Pinpoint the cell where the given text exists, returning its (X, Y) midpoint coordinate. 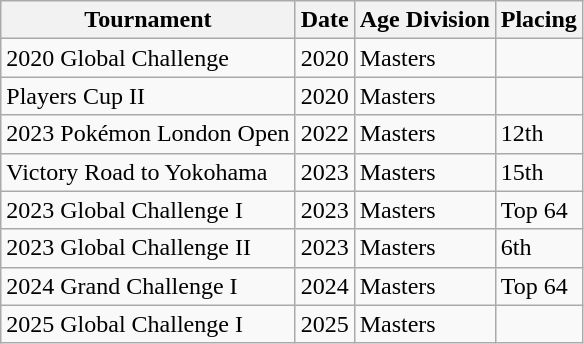
2023 Global Challenge I (148, 210)
2025 Global Challenge I (148, 324)
Players Cup II (148, 96)
Tournament (148, 20)
12th (538, 134)
2024 Grand Challenge I (148, 286)
2025 (324, 324)
Victory Road to Yokohama (148, 172)
Placing (538, 20)
2022 (324, 134)
15th (538, 172)
2023 Global Challenge II (148, 248)
2020 Global Challenge (148, 58)
Age Division (424, 20)
2023 Pokémon London Open (148, 134)
Date (324, 20)
2024 (324, 286)
6th (538, 248)
